Detect which cell encompasses the target text, then output its [X, Y] center coordinate. 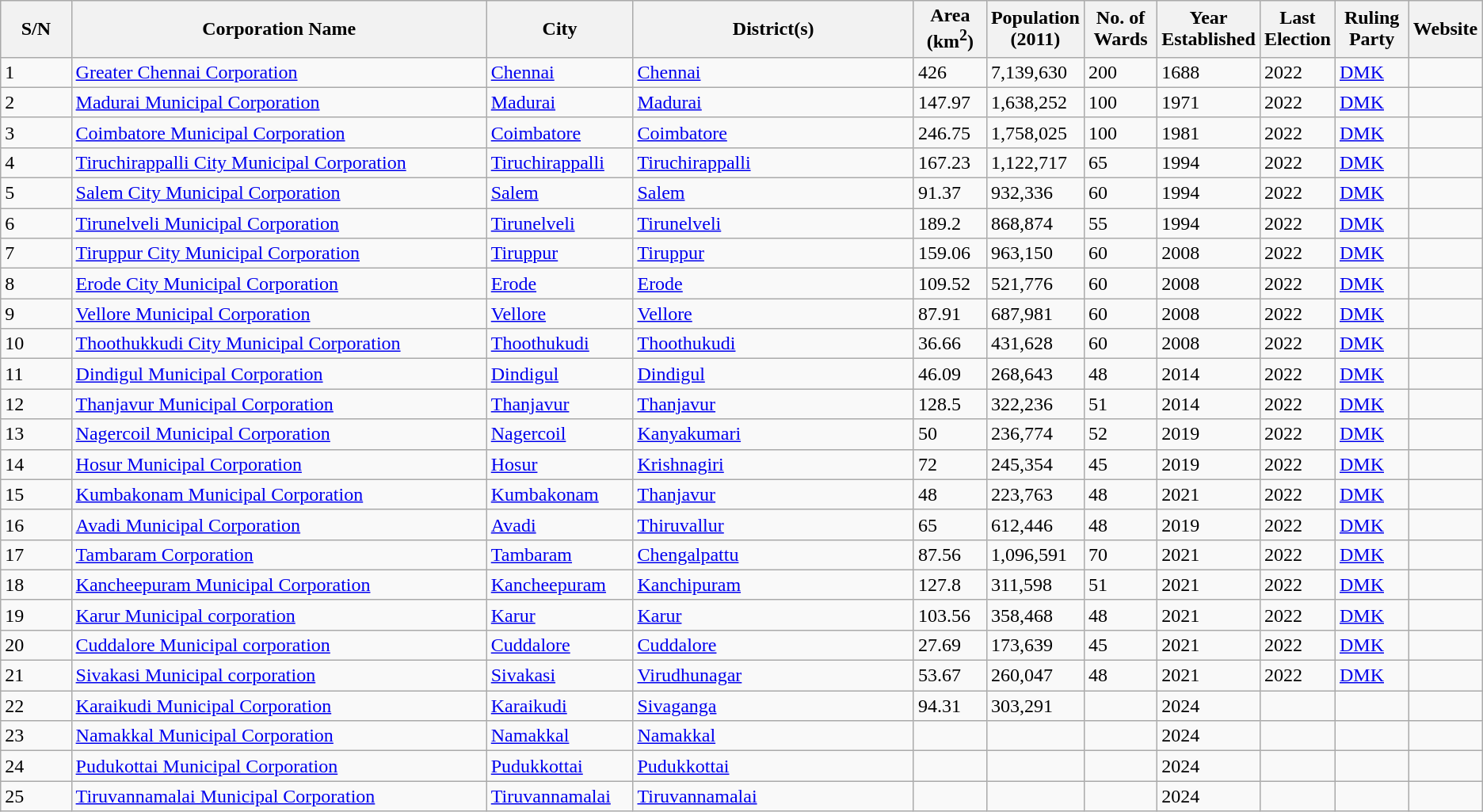
6 [36, 223]
Sivaganga [773, 706]
53.67 [950, 676]
Nagercoil [559, 434]
322,236 [1035, 404]
Hosur Municipal Corporation [279, 464]
21 [36, 676]
Karaikudi [559, 706]
Cuddalore Municipal corporation [279, 645]
1,758,025 [1035, 132]
Sivakasi [559, 676]
103.56 [950, 615]
Tiruvannamalai Municipal Corporation [279, 796]
159.06 [950, 254]
521,776 [1035, 284]
868,874 [1035, 223]
Population (2011) [1035, 29]
260,047 [1035, 676]
Greater Chennai Corporation [279, 72]
Nagercoil Municipal Corporation [279, 434]
Vellore Municipal Corporation [279, 314]
Kumbakonam Municipal Corporation [279, 494]
Thanjavur Municipal Corporation [279, 404]
Tambaram [559, 555]
9 [36, 314]
2 [36, 102]
Karaikudi Municipal Corporation [279, 706]
S/N [36, 29]
431,628 [1035, 344]
14 [36, 464]
15 [36, 494]
No. of Wards [1120, 29]
94.31 [950, 706]
91.37 [950, 193]
Tirunelveli Municipal Corporation [279, 223]
4 [36, 162]
246.75 [950, 132]
Tiruppur City Municipal Corporation [279, 254]
1 [36, 72]
24 [36, 766]
Kancheepuram [559, 585]
72 [950, 464]
Kancheepuram Municipal Corporation [279, 585]
10 [36, 344]
1981 [1209, 132]
Avadi Municipal Corporation [279, 524]
Karur Municipal corporation [279, 615]
200 [1120, 72]
City [559, 29]
687,981 [1035, 314]
Kumbakonam [559, 494]
Thoothukkudi City Municipal Corporation [279, 344]
87.56 [950, 555]
612,446 [1035, 524]
7,139,630 [1035, 72]
245,354 [1035, 464]
13 [36, 434]
Krishnagiri [773, 464]
127.8 [950, 585]
Kanchipuram [773, 585]
19 [36, 615]
Salem City Municipal Corporation [279, 193]
7 [36, 254]
Tiruchirappalli City Municipal Corporation [279, 162]
46.09 [950, 374]
Kanyakumari [773, 434]
173,639 [1035, 645]
Dindigul Municipal Corporation [279, 374]
167.23 [950, 162]
1971 [1209, 102]
22 [36, 706]
932,336 [1035, 193]
236,774 [1035, 434]
Namakkal Municipal Corporation [279, 736]
Corporation Name [279, 29]
50 [950, 434]
Last Election [1298, 29]
36.66 [950, 344]
Ruling Party [1371, 29]
27.69 [950, 645]
1688 [1209, 72]
5 [36, 193]
963,150 [1035, 254]
55 [1120, 223]
147.97 [950, 102]
3 [36, 132]
128.5 [950, 404]
358,468 [1035, 615]
1,096,591 [1035, 555]
223,763 [1035, 494]
Sivakasi Municipal corporation [279, 676]
Madurai Municipal Corporation [279, 102]
Hosur [559, 464]
70 [1120, 555]
52 [1120, 434]
1,638,252 [1035, 102]
Erode City Municipal Corporation [279, 284]
Chengalpattu [773, 555]
426 [950, 72]
Thiruvallur [773, 524]
303,291 [1035, 706]
268,643 [1035, 374]
189.2 [950, 223]
Avadi [559, 524]
Pudukottai Municipal Corporation [279, 766]
8 [36, 284]
Tambaram Corporation [279, 555]
16 [36, 524]
18 [36, 585]
Website [1446, 29]
Year Established [1209, 29]
11 [36, 374]
Virudhunagar [773, 676]
17 [36, 555]
25 [36, 796]
Area (km2) [950, 29]
1,122,717 [1035, 162]
23 [36, 736]
311,598 [1035, 585]
87.91 [950, 314]
Coimbatore Municipal Corporation [279, 132]
12 [36, 404]
District(s) [773, 29]
109.52 [950, 284]
20 [36, 645]
